Identify which cell holds the provided text, then report its [X, Y] central coordinate. 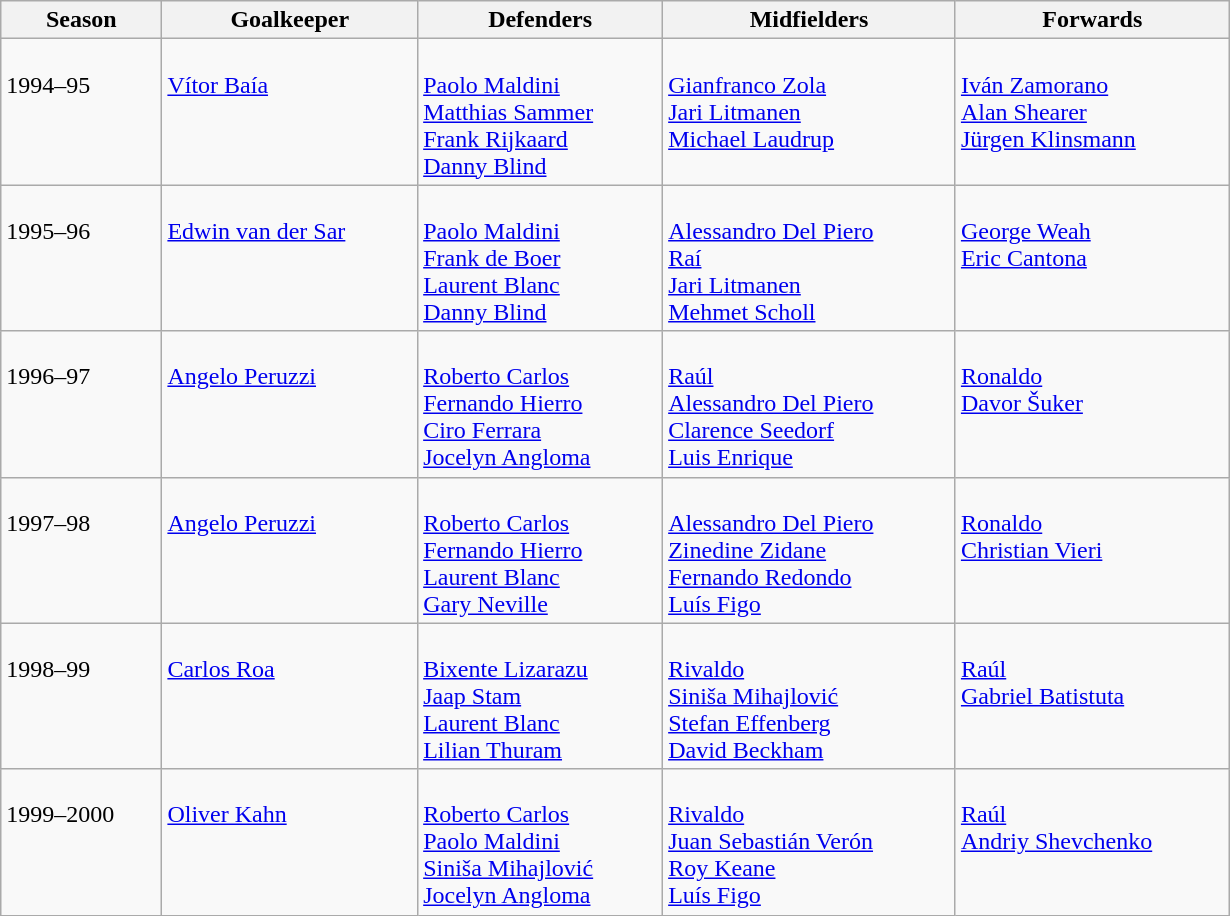
1999–2000 [82, 842]
Paolo Maldini Matthias Sammer Frank Rijkaard Danny Blind [540, 112]
Roberto Carlos Paolo Maldini Siniša Mihajlović Jocelyn Angloma [540, 842]
Season [82, 20]
Oliver Kahn [290, 842]
Alessandro Del Piero Raí Jari Litmanen Mehmet Scholl [810, 258]
Rivaldo Siniša Mihajlović Stefan Effenberg David Beckham [810, 696]
1994–95 [82, 112]
Ronaldo Davor Šuker [1092, 404]
Gianfranco Zola Jari Litmanen Michael Laudrup [810, 112]
Defenders [540, 20]
Bixente Lizarazu Jaap Stam Laurent Blanc Lilian Thuram [540, 696]
Edwin van der Sar [290, 258]
Iván Zamorano Alan Shearer Jürgen Klinsmann [1092, 112]
1996–97 [82, 404]
Rivaldo Juan Sebastián Verón Roy Keane Luís Figo [810, 842]
Carlos Roa [290, 696]
Roberto Carlos Fernando Hierro Ciro Ferrara Jocelyn Angloma [540, 404]
Roberto Carlos Fernando Hierro Laurent Blanc Gary Neville [540, 550]
Alessandro Del Piero Zinedine Zidane Fernando Redondo Luís Figo [810, 550]
Raúl Gabriel Batistuta [1092, 696]
1997–98 [82, 550]
1998–99 [82, 696]
Midfielders [810, 20]
Forwards [1092, 20]
Raúl Alessandro Del Piero Clarence Seedorf Luis Enrique [810, 404]
George Weah Eric Cantona [1092, 258]
Vítor Baía [290, 112]
Goalkeeper [290, 20]
Paolo Maldini Frank de Boer Laurent Blanc Danny Blind [540, 258]
Ronaldo Christian Vieri [1092, 550]
1995–96 [82, 258]
Raúl Andriy Shevchenko [1092, 842]
